Extract the (x, y) coordinate from the center of the cell holding the provided text.  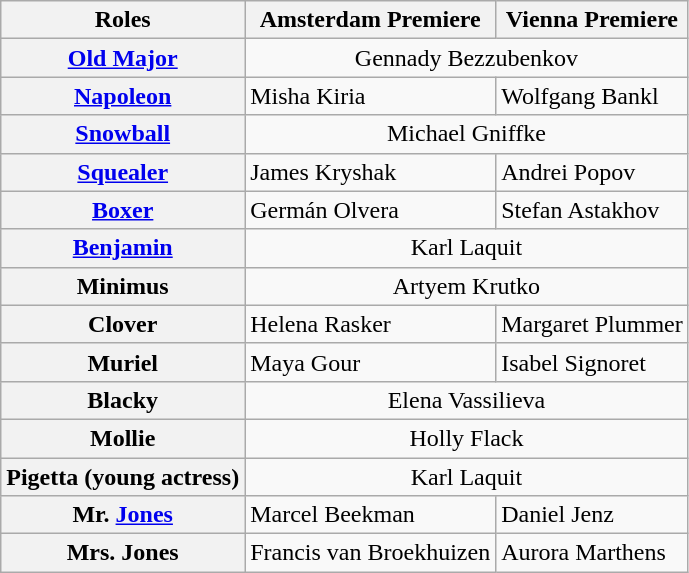
Holly Flack (467, 438)
Michael Gniffke (467, 134)
Mrs. Jones (123, 553)
Margaret Plummer (592, 324)
James Kryshak (370, 172)
Blacky (123, 400)
Clover (123, 324)
Napoleon (123, 96)
Stefan Astakhov (592, 210)
Germán Olvera (370, 210)
Misha Kiria (370, 96)
Vienna Premiere (592, 20)
Daniel Jenz (592, 515)
Maya Gour (370, 362)
Isabel Signoret (592, 362)
Squealer (123, 172)
Pigetta (young actress) (123, 477)
Artyem Krutko (467, 286)
Marcel Beekman (370, 515)
Elena Vassilieva (467, 400)
Snowball (123, 134)
Gennady Bezzubenkov (467, 58)
Wolfgang Bankl (592, 96)
Helena Rasker (370, 324)
Boxer (123, 210)
Old Major (123, 58)
Benjamin (123, 248)
Minimus (123, 286)
Andrei Popov (592, 172)
Roles (123, 20)
Muriel (123, 362)
Mollie (123, 438)
Amsterdam Premiere (370, 20)
Mr. Jones (123, 515)
Francis van Broekhuizen (370, 553)
Aurora Marthens (592, 553)
